Output the [X, Y] coordinate of the center of the cell containing the given text.  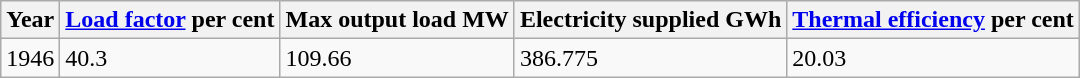
Year [30, 20]
Max output load MW [397, 20]
Electricity supplied GWh [650, 20]
40.3 [170, 58]
Thermal efficiency per cent [934, 20]
386.775 [650, 58]
20.03 [934, 58]
Load factor per cent [170, 20]
109.66 [397, 58]
1946 [30, 58]
